Capture the cell that displays the provided text and extract its [x, y] central coordinate. 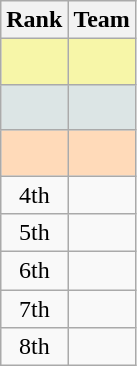
8th [34, 347]
5th [34, 233]
Rank [34, 20]
7th [34, 309]
Team [102, 20]
4th [34, 195]
6th [34, 271]
